From the cell containing the given text, extract its center point as [X, Y] coordinate. 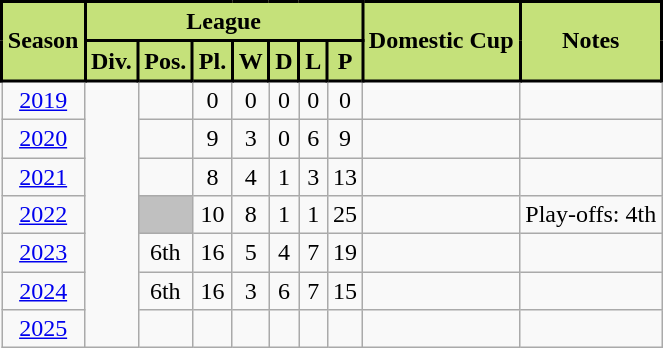
Notes [591, 42]
P [344, 61]
25 [344, 215]
2025 [44, 329]
5 [250, 253]
2021 [44, 177]
Play-offs: 4th [591, 215]
2022 [44, 215]
L [314, 61]
League [224, 22]
10 [213, 215]
2024 [44, 291]
Div. [112, 61]
2023 [44, 253]
D [284, 61]
Pos. [166, 61]
15 [344, 291]
W [250, 61]
Pl. [213, 61]
Season [44, 42]
Domestic Cup [442, 42]
2019 [44, 100]
13 [344, 177]
19 [344, 253]
2020 [44, 138]
